Return (X, Y) of the center of cell containing provided text 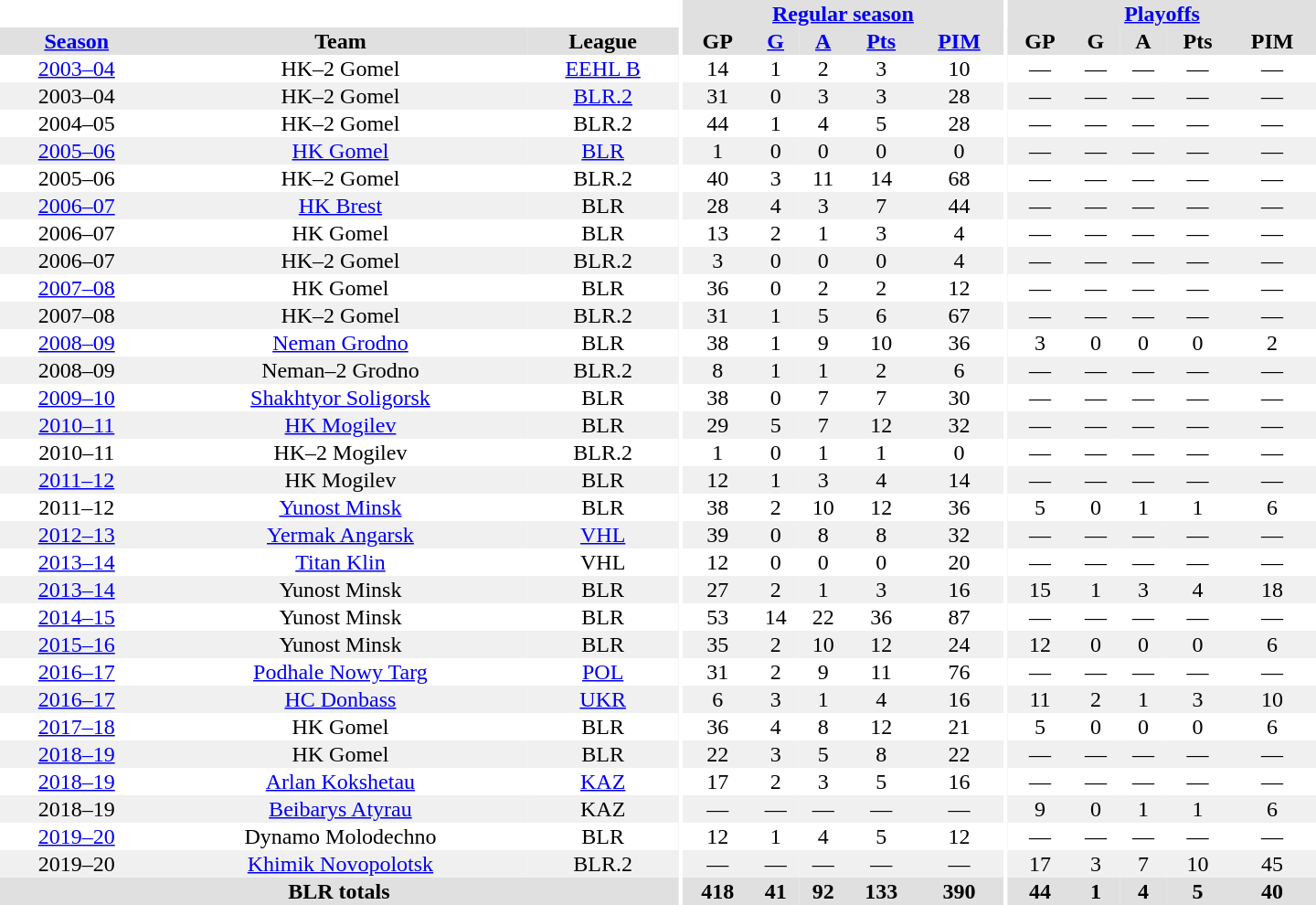
29 (718, 425)
Khimik Novopolotsk (340, 864)
2004–05 (77, 123)
13 (718, 233)
27 (718, 590)
Regular season (844, 14)
Neman–2 Grodno (340, 370)
390 (960, 891)
53 (718, 617)
24 (960, 644)
Neman Grodno (340, 343)
30 (960, 398)
18 (1272, 590)
Shakhtyor Soligorsk (340, 398)
Dynamo Molodechno (340, 836)
Beibarys Atyrau (340, 809)
Podhale Nowy Targ (340, 672)
POL (602, 672)
92 (823, 891)
Season (77, 41)
418 (718, 891)
21 (960, 727)
BLR totals (339, 891)
41 (776, 891)
UKR (602, 699)
HK Brest (340, 206)
87 (960, 617)
2015–16 (77, 644)
35 (718, 644)
76 (960, 672)
2014–15 (77, 617)
HC Donbass (340, 699)
League (602, 41)
Yermak Angarsk (340, 535)
Arlan Kokshetau (340, 782)
Playoffs (1162, 14)
Team (340, 41)
15 (1040, 590)
2017–18 (77, 727)
45 (1272, 864)
39 (718, 535)
68 (960, 178)
Titan Klin (340, 562)
HK–2 Mogilev (340, 452)
133 (881, 891)
2012–13 (77, 535)
20 (960, 562)
EEHL B (602, 69)
2009–10 (77, 398)
67 (960, 315)
